Extract the (X, Y) coordinate from the center of the cell holding the provided text.  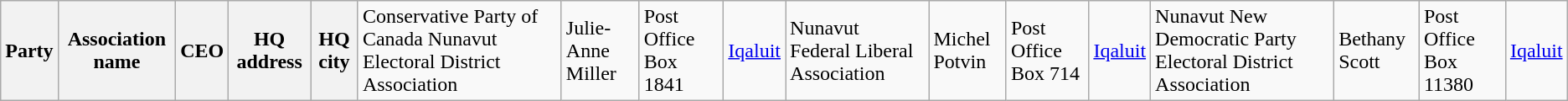
Bethany Scott (1377, 50)
Nunavut Federal Liberal Association (858, 50)
Nunavut New Democratic Party Electoral District Association (1243, 50)
HQ address (270, 50)
Post Office Box 1841 (682, 50)
Association name (117, 50)
HQ city (333, 50)
CEO (203, 50)
Post Office Box 714 (1047, 50)
Post Office Box 11380 (1462, 50)
Julie-Anne Miller (600, 50)
Conservative Party of Canada Nunavut Electoral District Association (459, 50)
Michel Potvin (967, 50)
Party (29, 50)
